Search for the cell housing the specified text and yield its [X, Y] center coordinate. 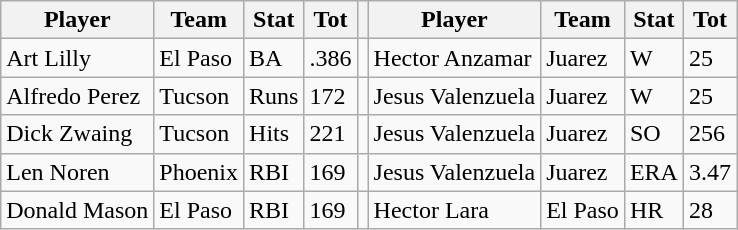
Hits [274, 134]
.386 [330, 58]
Len Noren [78, 172]
ERA [654, 172]
3.47 [710, 172]
Hector Anzamar [454, 58]
Donald Mason [78, 210]
28 [710, 210]
SO [654, 134]
Alfredo Perez [78, 96]
256 [710, 134]
BA [274, 58]
Hector Lara [454, 210]
HR [654, 210]
221 [330, 134]
Dick Zwaing [78, 134]
Art Lilly [78, 58]
Phoenix [199, 172]
Runs [274, 96]
172 [330, 96]
